Capture the cell that displays the provided text and extract its (x, y) central coordinate. 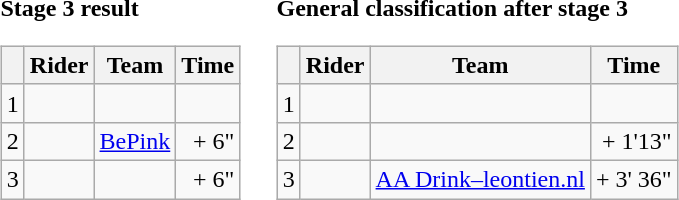
+ 1'13" (634, 141)
AA Drink–leontien.nl (480, 179)
+ 3' 36" (634, 179)
BePink (135, 141)
